Output the [X, Y] coordinate of the center of the cell containing the given text.  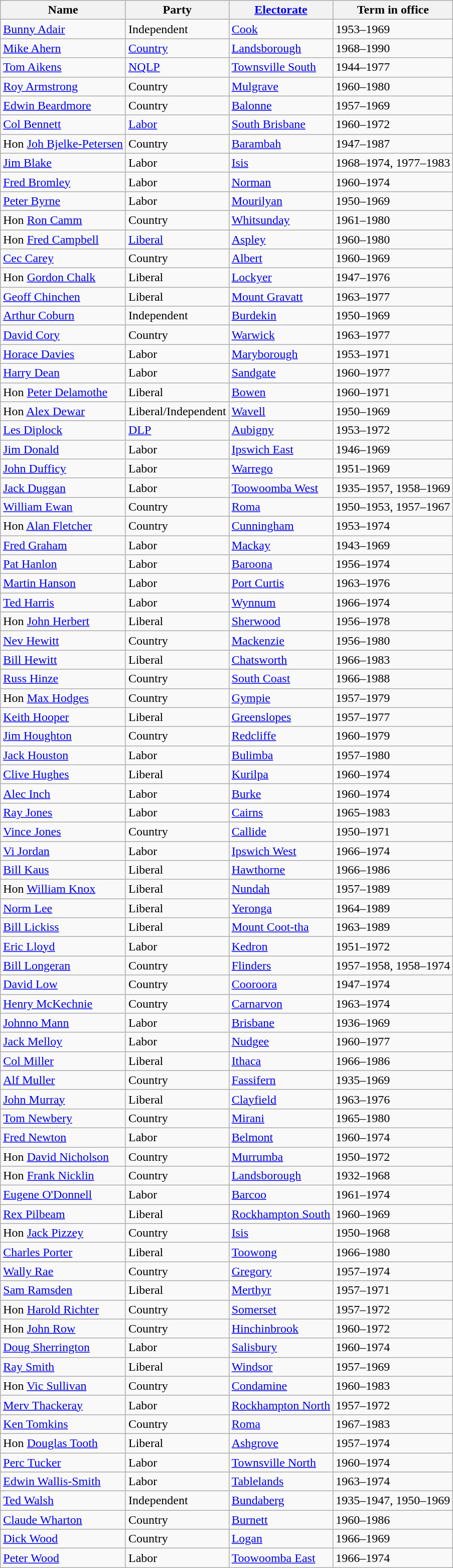
Johnno Mann [63, 1023]
Maryborough [281, 354]
Hon David Nicholson [63, 1156]
Aspley [281, 239]
William Ewan [63, 507]
Sherwood [281, 622]
Term in office [393, 10]
Somerset [281, 1309]
Lockyer [281, 278]
Balonne [281, 105]
Sam Ramsden [63, 1290]
Tom Aikens [63, 67]
Doug Sherrington [63, 1348]
Hon Jack Pizzey [63, 1233]
Jim Blake [63, 163]
Kurilpa [281, 774]
Wavell [281, 411]
1963–1989 [393, 927]
Aubigny [281, 430]
Geoff Chinchen [63, 297]
Mount Gravatt [281, 297]
Burdekin [281, 316]
Wynnum [281, 602]
Nev Hewitt [63, 641]
1950–1972 [393, 1156]
Belmont [281, 1137]
Alf Muller [63, 1080]
Callide [281, 831]
1965–1980 [393, 1118]
Ithaca [281, 1061]
Cook [281, 29]
Horace Davies [63, 354]
Windsor [281, 1367]
Fred Graham [63, 545]
Mount Coot-tha [281, 927]
1950–1953, 1957–1967 [393, 507]
Nundah [281, 889]
John Murray [63, 1099]
Hon Ron Camm [63, 220]
1957–1979 [393, 698]
Bundaberg [281, 1501]
DLP [177, 430]
Claude Wharton [63, 1520]
Jim Houghton [63, 736]
Ipswich East [281, 449]
1967–1983 [393, 1424]
Rex Pilbeam [63, 1214]
1956–1980 [393, 641]
Dick Wood [63, 1539]
Bill Kaus [63, 870]
Brisbane [281, 1023]
Mackenzie [281, 641]
1947–1987 [393, 144]
1932–1968 [393, 1176]
1960–1983 [393, 1386]
Ipswich West [281, 851]
Tablelands [281, 1482]
Electorate [281, 10]
Hinchinbrook [281, 1329]
Fred Newton [63, 1137]
Hon Frank Nicklin [63, 1176]
Rockhampton South [281, 1214]
Wally Rae [63, 1271]
1960–1971 [393, 392]
Merthyr [281, 1290]
Greenslopes [281, 717]
Flinders [281, 966]
Hon Harold Richter [63, 1309]
Ray Jones [63, 812]
Clayfield [281, 1099]
Roy Armstrong [63, 86]
1961–1980 [393, 220]
Fred Bromley [63, 182]
Cunningham [281, 526]
Cec Carey [63, 259]
Ted Harris [63, 602]
Hawthorne [281, 870]
Charles Porter [63, 1252]
Keith Hooper [63, 717]
1960–1979 [393, 736]
Toowoomba West [281, 488]
David Cory [63, 335]
Hon John Herbert [63, 622]
Hon Fred Campbell [63, 239]
Eric Lloyd [63, 946]
Rockhampton North [281, 1405]
1950–1971 [393, 831]
Hon John Row [63, 1329]
Hon Douglas Tooth [63, 1443]
Kedron [281, 946]
1953–1972 [393, 430]
Vince Jones [63, 831]
Townsville North [281, 1463]
Warrego [281, 468]
Hon Alan Fletcher [63, 526]
Jack Melloy [63, 1042]
Harry Dean [63, 373]
1966–1988 [393, 679]
Barambah [281, 144]
Bill Hewitt [63, 660]
Sandgate [281, 373]
Gregory [281, 1271]
Col Bennett [63, 125]
Salisbury [281, 1348]
Bulimba [281, 755]
John Dufficy [63, 468]
1957–1977 [393, 717]
Merv Thackeray [63, 1405]
Toowoomba East [281, 1558]
1951–1972 [393, 946]
Warwick [281, 335]
1957–1971 [393, 1290]
Norm Lee [63, 908]
Barcoo [281, 1195]
Edwin Wallis-Smith [63, 1482]
1966–1983 [393, 660]
Mike Ahern [63, 48]
1947–1976 [393, 278]
Whitsunday [281, 220]
Jim Donald [63, 449]
Pat Hanlon [63, 564]
Hon Alex Dewar [63, 411]
Burke [281, 793]
Yeronga [281, 908]
Eugene O'Donnell [63, 1195]
Hon Gordon Chalk [63, 278]
Hon Joh Bjelke-Petersen [63, 144]
Murrumba [281, 1156]
1953–1974 [393, 526]
1935–1947, 1950–1969 [393, 1501]
Hon Peter Delamothe [63, 392]
NQLP [177, 67]
Peter Wood [63, 1558]
1966–1980 [393, 1252]
Ken Tomkins [63, 1424]
Logan [281, 1539]
1966–1969 [393, 1539]
Norman [281, 182]
Ted Walsh [63, 1501]
1961–1974 [393, 1195]
Chatsworth [281, 660]
South Coast [281, 679]
1965–1983 [393, 812]
Les Diplock [63, 430]
Party [177, 10]
Mirani [281, 1118]
Henry McKechnie [63, 1004]
1953–1969 [393, 29]
Townsville South [281, 67]
Nudgee [281, 1042]
Mackay [281, 545]
1960–1986 [393, 1520]
1957–1980 [393, 755]
1957–1989 [393, 889]
Ashgrove [281, 1443]
Perc Tucker [63, 1463]
Liberal/Independent [177, 411]
Mourilyan [281, 201]
Name [63, 10]
1944–1977 [393, 67]
1964–1989 [393, 908]
1953–1971 [393, 354]
Bunny Adair [63, 29]
Clive Hughes [63, 774]
1936–1969 [393, 1023]
Hon Max Hodges [63, 698]
Port Curtis [281, 583]
Bill Lickiss [63, 927]
1957–1958, 1958–1974 [393, 966]
1950–1968 [393, 1233]
1951–1969 [393, 468]
Alec Inch [63, 793]
Bill Longeran [63, 966]
Arthur Coburn [63, 316]
Jack Houston [63, 755]
1943–1969 [393, 545]
1968–1974, 1977–1983 [393, 163]
Edwin Beardmore [63, 105]
Fassifern [281, 1080]
Burnett [281, 1520]
Tom Newbery [63, 1118]
1946–1969 [393, 449]
Carnarvon [281, 1004]
Ray Smith [63, 1367]
1935–1957, 1958–1969 [393, 488]
Hon William Knox [63, 889]
Col Miller [63, 1061]
Mulgrave [281, 86]
1956–1974 [393, 564]
David Low [63, 985]
1947–1974 [393, 985]
Albert [281, 259]
1956–1978 [393, 622]
Condamine [281, 1386]
Peter Byrne [63, 201]
Bowen [281, 392]
1968–1990 [393, 48]
1935–1969 [393, 1080]
Hon Vic Sullivan [63, 1386]
South Brisbane [281, 125]
Baroona [281, 564]
Russ Hinze [63, 679]
Toowong [281, 1252]
Martin Hanson [63, 583]
Vi Jordan [63, 851]
Cairns [281, 812]
Cooroora [281, 985]
Redcliffe [281, 736]
Gympie [281, 698]
Jack Duggan [63, 488]
